Scan for the cell matching the given text and deliver its [x, y] coordinate at center. 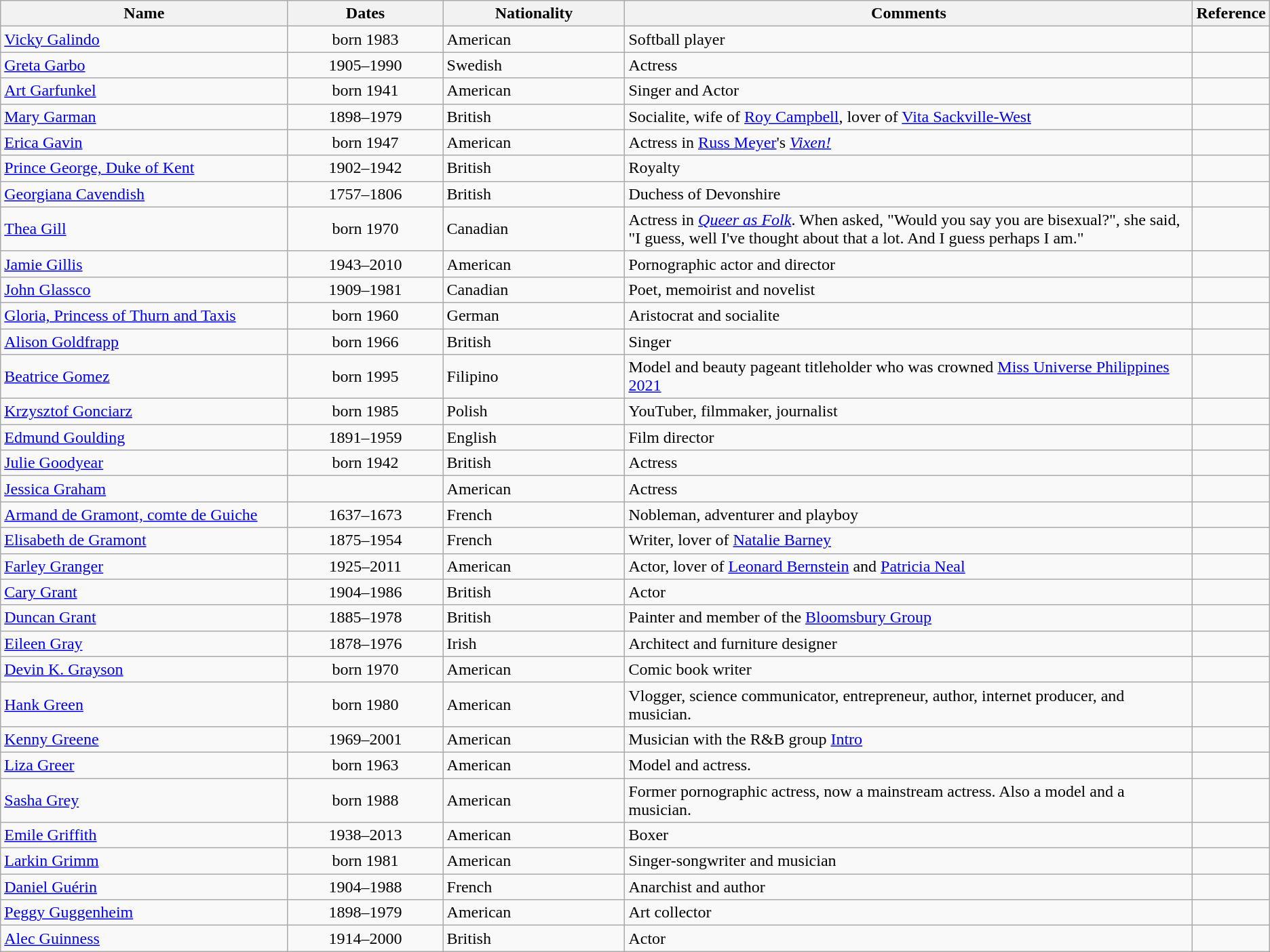
Painter and member of the Bloomsbury Group [909, 618]
Duncan Grant [144, 618]
born 1960 [365, 315]
Thea Gill [144, 229]
Alec Guinness [144, 938]
Socialite, wife of Roy Campbell, lover of Vita Sackville-West [909, 117]
1878–1976 [365, 643]
Pornographic actor and director [909, 264]
Gloria, Princess of Thurn and Taxis [144, 315]
Emile Griffith [144, 835]
Liza Greer [144, 765]
1885–1978 [365, 618]
1637–1673 [365, 515]
1902–1942 [365, 168]
Vlogger, science communicator, entrepreneur, author, internet producer, and musician. [909, 704]
Dates [365, 14]
Jamie Gillis [144, 264]
Actress in Russ Meyer's Vixen! [909, 142]
Duchess of Devonshire [909, 194]
Greta Garbo [144, 65]
Reference [1231, 14]
Larkin Grimm [144, 861]
born 1947 [365, 142]
Actor, lover of Leonard Bernstein and Patricia Neal [909, 566]
Writer, lover of Natalie Barney [909, 540]
born 1985 [365, 412]
YouTuber, filmmaker, journalist [909, 412]
Poet, memoirist and novelist [909, 290]
Swedish [534, 65]
1757–1806 [365, 194]
Armand de Gramont, comte de Guiche [144, 515]
Georgiana Cavendish [144, 194]
born 1988 [365, 800]
Art collector [909, 913]
1938–2013 [365, 835]
Anarchist and author [909, 887]
Beatrice Gomez [144, 377]
English [534, 437]
Singer [909, 341]
Model and beauty pageant titleholder who was crowned Miss Universe Philippines 2021 [909, 377]
Krzysztof Gonciarz [144, 412]
1969–2001 [365, 739]
Nobleman, adventurer and playboy [909, 515]
Softball player [909, 39]
Royalty [909, 168]
Comments [909, 14]
Former pornographic actress, now a mainstream actress. Also a model and a musician. [909, 800]
1904–1986 [365, 592]
Prince George, Duke of Kent [144, 168]
1875–1954 [365, 540]
Eileen Gray [144, 643]
Architect and furniture designer [909, 643]
John Glassco [144, 290]
Filipino [534, 377]
Polish [534, 412]
1909–1981 [365, 290]
Elisabeth de Gramont [144, 540]
Irish [534, 643]
German [534, 315]
Daniel Guérin [144, 887]
born 1983 [365, 39]
1891–1959 [365, 437]
born 1941 [365, 91]
Mary Garman [144, 117]
Cary Grant [144, 592]
Singer-songwriter and musician [909, 861]
Alison Goldfrapp [144, 341]
Edmund Goulding [144, 437]
Erica Gavin [144, 142]
Singer and Actor [909, 91]
1914–2000 [365, 938]
Jessica Graham [144, 489]
Peggy Guggenheim [144, 913]
1905–1990 [365, 65]
Aristocrat and socialite [909, 315]
Hank Green [144, 704]
1925–2011 [365, 566]
Comic book writer [909, 669]
born 1995 [365, 377]
Sasha Grey [144, 800]
Name [144, 14]
Musician with the R&B group Intro [909, 739]
born 1963 [365, 765]
born 1942 [365, 463]
Film director [909, 437]
Devin K. Grayson [144, 669]
born 1980 [365, 704]
Model and actress. [909, 765]
born 1966 [365, 341]
1943–2010 [365, 264]
born 1981 [365, 861]
Farley Granger [144, 566]
Vicky Galindo [144, 39]
Nationality [534, 14]
Julie Goodyear [144, 463]
1904–1988 [365, 887]
Boxer [909, 835]
Art Garfunkel [144, 91]
Kenny Greene [144, 739]
